Extract the [X, Y] coordinate from the center of the cell holding the provided text.  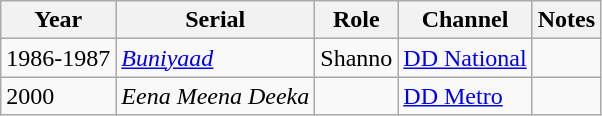
Role [356, 20]
Serial [216, 20]
Channel [465, 20]
DD Metro [465, 96]
Buniyaad [216, 58]
2000 [58, 96]
Eena Meena Deeka [216, 96]
Year [58, 20]
DD National [465, 58]
1986-1987 [58, 58]
Notes [566, 20]
Shanno [356, 58]
